Provide the [x, y] coordinate of the cell's center where the given text is located.  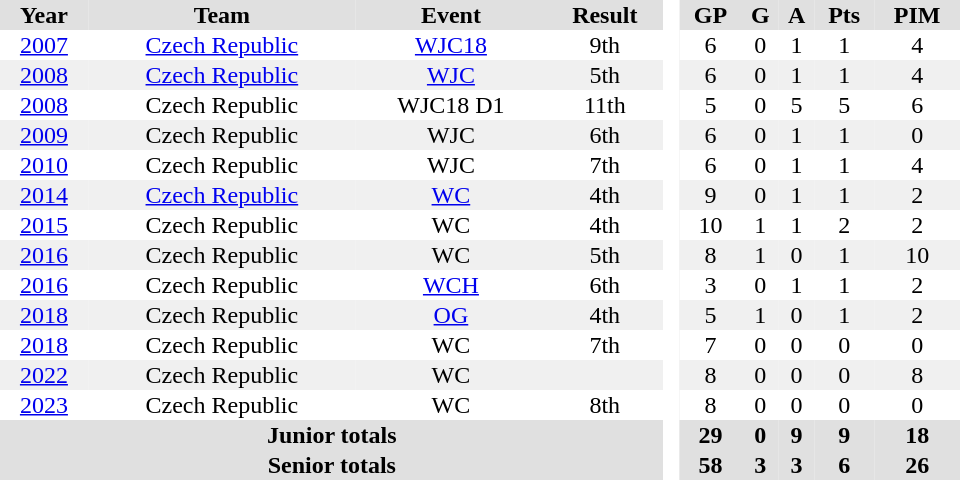
Result [605, 15]
WJC18 [451, 45]
2009 [44, 135]
18 [917, 435]
Pts [844, 15]
8th [605, 405]
Team [222, 15]
58 [710, 465]
29 [710, 435]
2010 [44, 165]
2014 [44, 195]
PIM [917, 15]
7 [710, 345]
2023 [44, 405]
OG [451, 315]
11th [605, 105]
2015 [44, 225]
9th [605, 45]
Junior totals [332, 435]
WJC18 D1 [451, 105]
GP [710, 15]
2022 [44, 375]
A [796, 15]
Year [44, 15]
2007 [44, 45]
WCH [451, 285]
Senior totals [332, 465]
Event [451, 15]
26 [917, 465]
G [760, 15]
